Find where the given text appears and provide that cell's center as [x, y] coordinate. 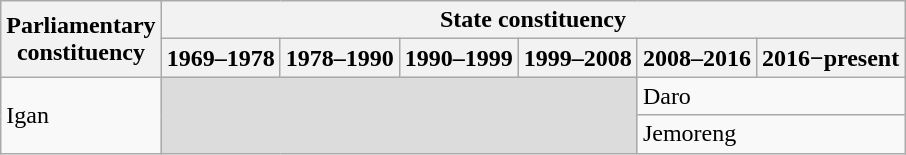
Igan [81, 115]
Parliamentaryconstituency [81, 39]
State constituency [533, 20]
Daro [770, 96]
Jemoreng [770, 134]
1978–1990 [340, 58]
1969–1978 [220, 58]
1990–1999 [458, 58]
1999–2008 [578, 58]
2008–2016 [696, 58]
2016−present [830, 58]
